Return the [X, Y] coordinate for the center point of the cell that contains the specified text.  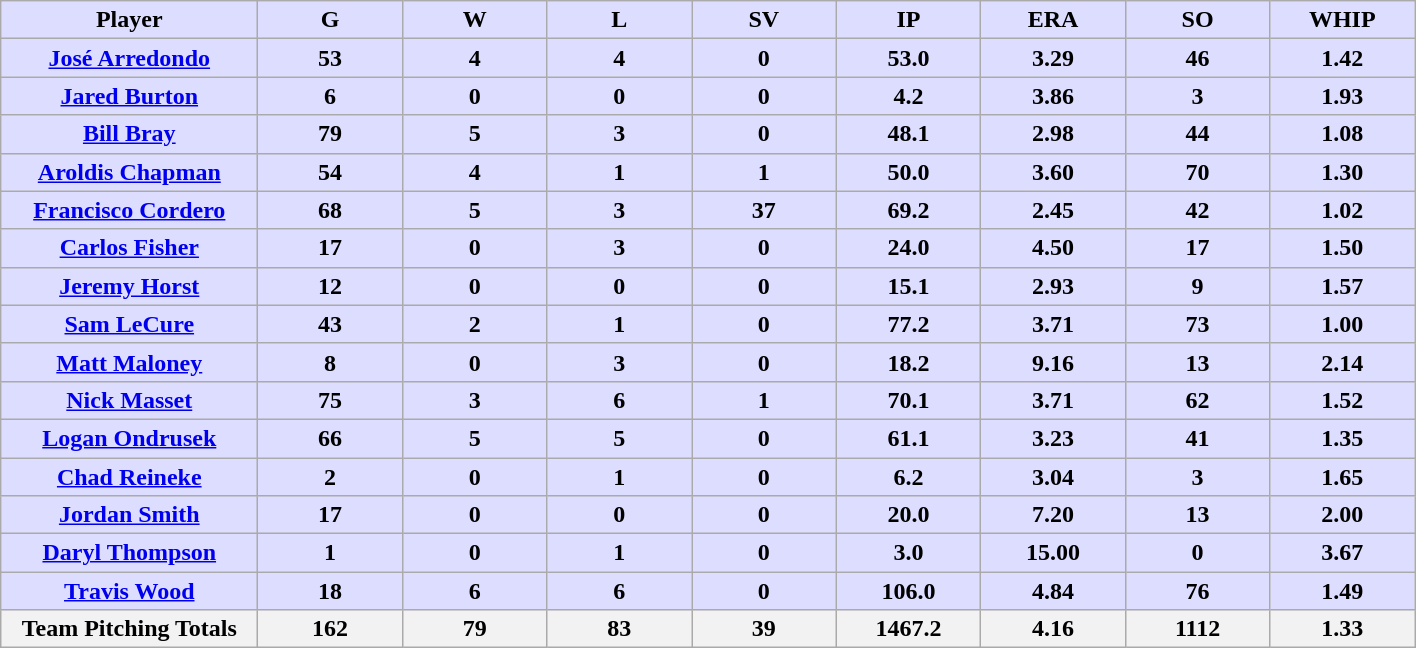
77.2 [908, 324]
Nick Masset [130, 400]
46 [1198, 58]
1.49 [1342, 591]
8 [330, 362]
43 [330, 324]
Carlos Fisher [130, 248]
1112 [1198, 629]
1.42 [1342, 58]
Logan Ondrusek [130, 438]
9 [1198, 286]
6.2 [908, 477]
1.33 [1342, 629]
SV [764, 20]
4.2 [908, 96]
54 [330, 172]
Matt Maloney [130, 362]
WHIP [1342, 20]
Daryl Thompson [130, 553]
1.08 [1342, 134]
24.0 [908, 248]
3.29 [1054, 58]
39 [764, 629]
1.30 [1342, 172]
1.57 [1342, 286]
1.65 [1342, 477]
106.0 [908, 591]
53 [330, 58]
3.67 [1342, 553]
Player [130, 20]
7.20 [1054, 515]
3.86 [1054, 96]
L [620, 20]
Aroldis Chapman [130, 172]
83 [620, 629]
José Arredondo [130, 58]
4.50 [1054, 248]
2.93 [1054, 286]
62 [1198, 400]
W [474, 20]
1.00 [1342, 324]
15.00 [1054, 553]
44 [1198, 134]
4.16 [1054, 629]
Chad Reineke [130, 477]
2.00 [1342, 515]
69.2 [908, 210]
12 [330, 286]
76 [1198, 591]
2.98 [1054, 134]
Team Pitching Totals [130, 629]
53.0 [908, 58]
50.0 [908, 172]
Bill Bray [130, 134]
48.1 [908, 134]
70.1 [908, 400]
1.93 [1342, 96]
1.52 [1342, 400]
18 [330, 591]
SO [1198, 20]
2.14 [1342, 362]
Jeremy Horst [130, 286]
3.60 [1054, 172]
18.2 [908, 362]
4.84 [1054, 591]
1.35 [1342, 438]
42 [1198, 210]
9.16 [1054, 362]
3.23 [1054, 438]
1.50 [1342, 248]
70 [1198, 172]
75 [330, 400]
3.0 [908, 553]
Travis Wood [130, 591]
15.1 [908, 286]
66 [330, 438]
1.02 [1342, 210]
61.1 [908, 438]
IP [908, 20]
2.45 [1054, 210]
Francisco Cordero [130, 210]
ERA [1054, 20]
68 [330, 210]
Sam LeCure [130, 324]
1467.2 [908, 629]
37 [764, 210]
Jordan Smith [130, 515]
73 [1198, 324]
41 [1198, 438]
Jared Burton [130, 96]
G [330, 20]
162 [330, 629]
20.0 [908, 515]
3.04 [1054, 477]
